Determine the [x, y] coordinate at the center of the cell enclosing the given text.  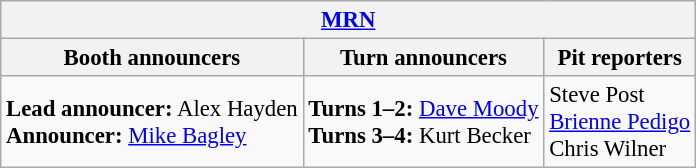
Steve PostBrienne PedigoChris Wilner [620, 122]
MRN [348, 20]
Pit reporters [620, 58]
Turn announcers [424, 58]
Turns 1–2: Dave MoodyTurns 3–4: Kurt Becker [424, 122]
Lead announcer: Alex HaydenAnnouncer: Mike Bagley [152, 122]
Booth announcers [152, 58]
